Search for the cell housing the specified text and yield its [X, Y] center coordinate. 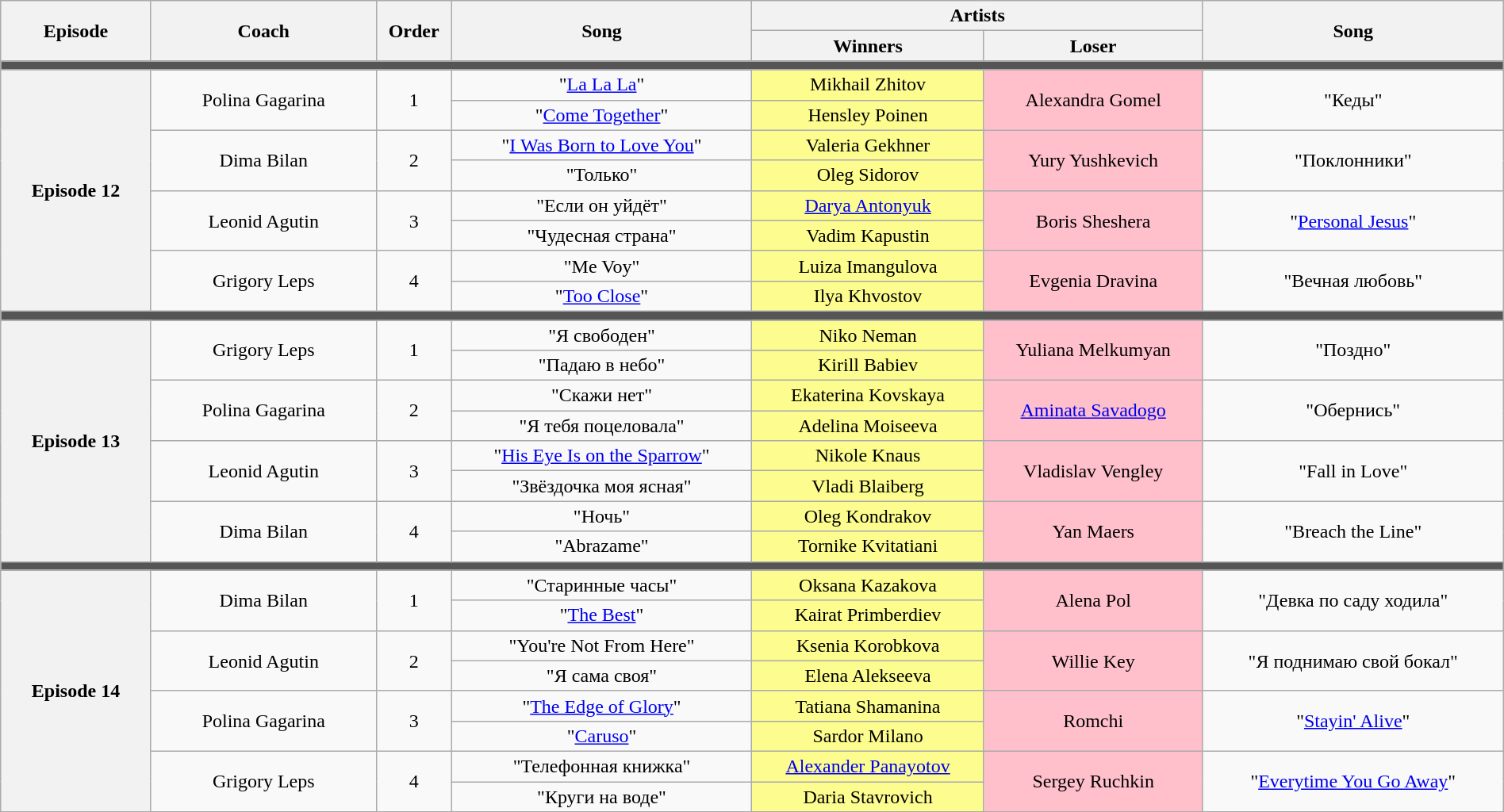
"Breach the Line" [1353, 531]
Elena Alekseeva [868, 676]
Order [414, 31]
Adelina Moiseeva [868, 426]
"Stayin' Alive" [1353, 721]
Hensley Poinen [868, 115]
"You're Not From Here" [601, 645]
Vadim Kapustin [868, 236]
"Обернись" [1353, 411]
"Everytime You Go Away" [1353, 781]
Coach [263, 31]
Nikole Knaus [868, 456]
"The Edge of Glory" [601, 706]
"Круги на воде" [601, 797]
"Me Voy" [601, 266]
Episode 14 [76, 691]
"Старинные часы" [601, 585]
Tatiana Shamanina [868, 706]
Oleg Kondrakov [868, 516]
Winners [868, 46]
"Девка по саду ходила" [1353, 600]
Niko Neman [868, 335]
Vladi Blaiberg [868, 486]
"Только" [601, 175]
Darya Antonyuk [868, 205]
"Скажи нет" [601, 396]
Vladislav Vengley [1093, 471]
"Падаю в небо" [601, 366]
Sardor Milano [868, 736]
Artists [977, 16]
Episode 12 [76, 190]
Yan Maers [1093, 531]
Yuliana Melkumyan [1093, 350]
"Abrazame" [601, 546]
"Телефонная книжка" [601, 766]
"Если он уйдёт" [601, 205]
"Кеды" [1353, 100]
"Personal Jesus" [1353, 220]
"Fall in Love" [1353, 471]
Ilya Khvostov [868, 296]
Kirill Babiev [868, 366]
Yury Yushkevich [1093, 160]
Luiza Imangulova [868, 266]
Valeria Gekhner [868, 145]
"Я поднимаю свой бокал" [1353, 661]
"Я свободен" [601, 335]
Ekaterina Kovskaya [868, 396]
Boris Sheshera [1093, 220]
Daria Stavrovich [868, 797]
Alena Pol [1093, 600]
Evgenia Dravina [1093, 281]
Sergey Ruchkin [1093, 781]
Aminata Savadogo [1093, 411]
"Поклонники" [1353, 160]
"Too Close" [601, 296]
Romchi [1093, 721]
Alexandra Gomel [1093, 100]
"La La La" [601, 85]
"His Eye Is on the Sparrow" [601, 456]
Willie Key [1093, 661]
"Вечная любовь" [1353, 281]
"Звёздочка моя ясная" [601, 486]
Tornike Kvitatiani [868, 546]
"Ночь" [601, 516]
"The Best" [601, 615]
"Я тебя поцеловала" [601, 426]
Mikhail Zhitov [868, 85]
Oleg Sidorov [868, 175]
Ksenia Korobkova [868, 645]
"Чудесная страна" [601, 236]
Oksana Kazakova [868, 585]
"I Was Born to Love You" [601, 145]
Episode 13 [76, 441]
"Come Together" [601, 115]
"Поздно" [1353, 350]
Alexander Panayotov [868, 766]
Kairat Primberdiev [868, 615]
"Caruso" [601, 736]
"Я сама своя" [601, 676]
Episode [76, 31]
Loser [1093, 46]
